Extract the [X, Y] coordinate from the center of the cell holding the provided text.  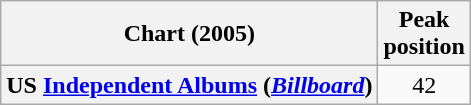
42 [424, 85]
US Independent Albums (Billboard) [190, 85]
Peakposition [424, 34]
Chart (2005) [190, 34]
